Provide the [x, y] coordinate of the cell's center where the given text is located.  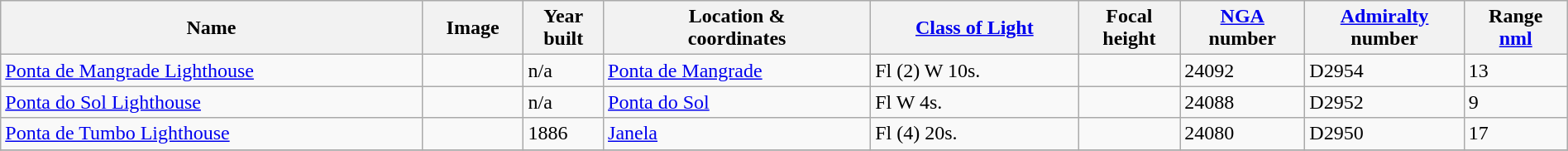
Focalheight [1130, 28]
Janela [738, 134]
Ponta do Sol [738, 102]
Fl (4) 20s. [974, 134]
Admiraltynumber [1384, 28]
9 [1515, 102]
Name [212, 28]
D2954 [1384, 71]
Ponta de Mangrade Lighthouse [212, 71]
Yearbuilt [564, 28]
1886 [564, 134]
Fl (2) W 10s. [974, 71]
D2950 [1384, 134]
24092 [1242, 71]
24080 [1242, 134]
Class of Light [974, 28]
Ponta de Tumbo Lighthouse [212, 134]
Ponta de Mangrade [738, 71]
Ponta do Sol Lighthouse [212, 102]
Fl W 4s. [974, 102]
13 [1515, 71]
Location & coordinates [738, 28]
Image [473, 28]
17 [1515, 134]
NGAnumber [1242, 28]
Rangenml [1515, 28]
D2952 [1384, 102]
24088 [1242, 102]
